Return [x, y] of the center of cell containing provided text 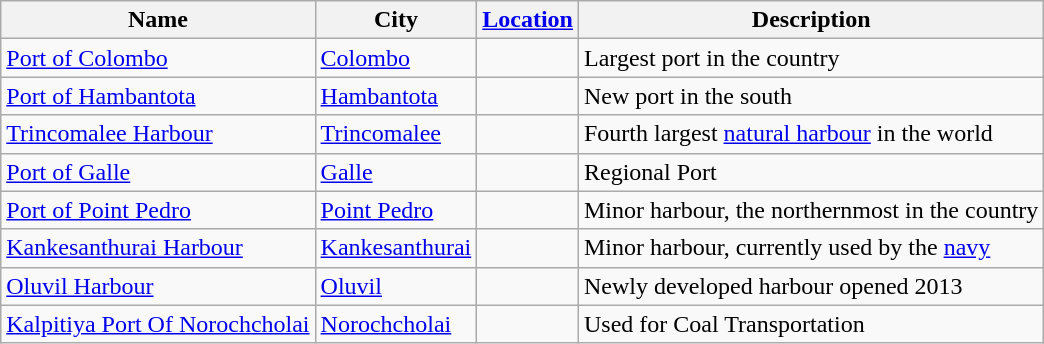
Colombo [396, 58]
Trincomalee [396, 134]
Port of Point Pedro [158, 210]
Kalpitiya Port Of Norochcholai [158, 324]
Used for Coal Transportation [810, 324]
Port of Galle [158, 172]
Minor harbour, the northernmost in the country [810, 210]
Hambantota [396, 96]
City [396, 20]
Oluvil Harbour [158, 286]
Location [528, 20]
New port in the south [810, 96]
Port of Hambantota [158, 96]
Point Pedro [396, 210]
Regional Port [810, 172]
Trincomalee Harbour [158, 134]
Galle [396, 172]
Newly developed harbour opened 2013 [810, 286]
Oluvil [396, 286]
Minor harbour, currently used by the navy [810, 248]
Norochcholai [396, 324]
Description [810, 20]
Largest port in the country [810, 58]
Port of Colombo [158, 58]
Name [158, 20]
Fourth largest natural harbour in the world [810, 134]
Kankesanthurai [396, 248]
Kankesanthurai Harbour [158, 248]
